Detect which cell encompasses the target text, then output its [X, Y] center coordinate. 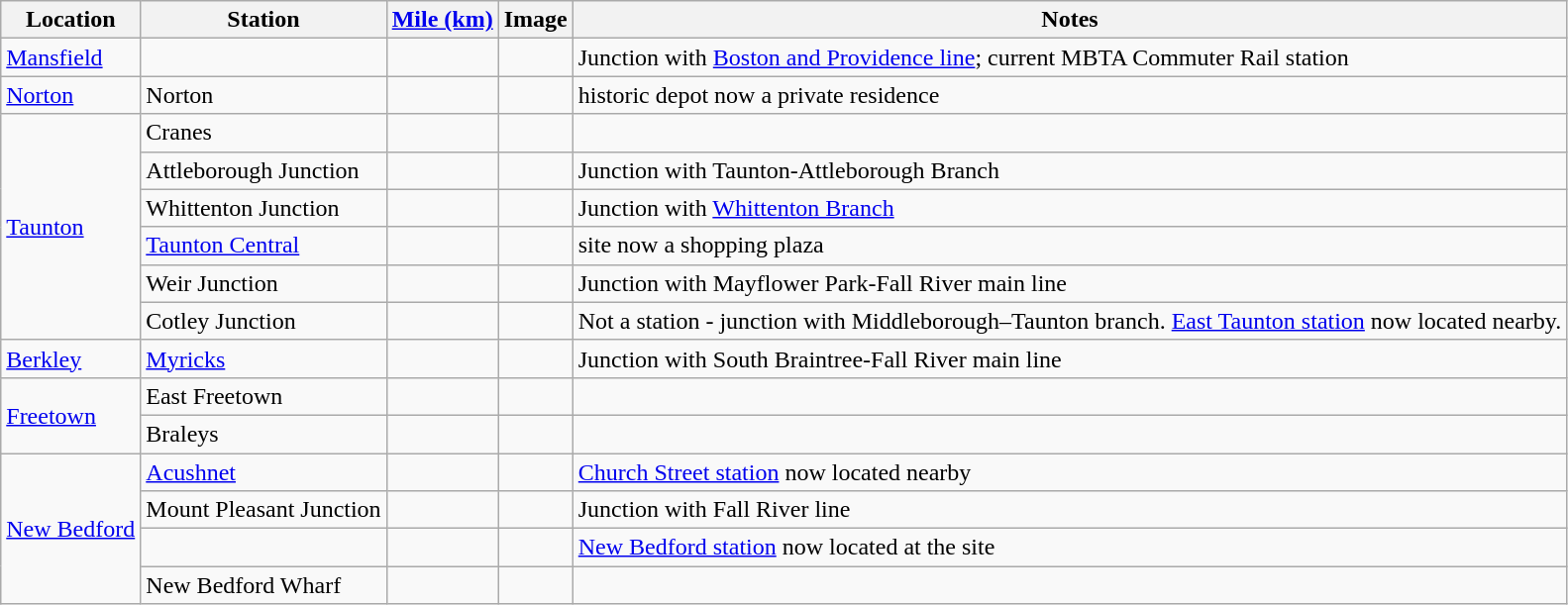
Notes [1070, 20]
Myricks [263, 358]
Mansfield [71, 57]
Acushnet [263, 472]
Weir Junction [263, 283]
East Freetown [263, 396]
Cranes [263, 133]
New Bedford station now located at the site [1070, 548]
Station [263, 20]
Church Street station now located nearby [1070, 472]
Mount Pleasant Junction [263, 510]
Cotley Junction [263, 321]
Junction with Mayflower Park-Fall River main line [1070, 283]
New Bedford [71, 529]
Braleys [263, 434]
Not a station - junction with Middleborough–Taunton branch. East Taunton station now located nearby. [1070, 321]
site now a shopping plaza [1070, 246]
Junction with Whittenton Branch [1070, 208]
Berkley [71, 358]
Junction with South Braintree-Fall River main line [1070, 358]
Taunton Central [263, 246]
New Bedford Wharf [263, 585]
Attleborough Junction [263, 170]
historic depot now a private residence [1070, 95]
Image [535, 20]
Freetown [71, 415]
Junction with Taunton-Attleborough Branch [1070, 170]
Junction with Boston and Providence line; current MBTA Commuter Rail station [1070, 57]
Junction with Fall River line [1070, 510]
Taunton [71, 227]
Mile (km) [442, 20]
Location [71, 20]
Whittenton Junction [263, 208]
